Return the [x, y] coordinate for the center point of the cell that contains the specified text.  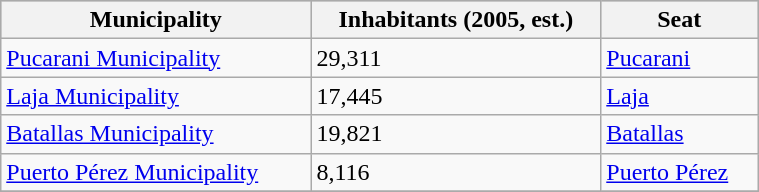
8,116 [456, 172]
Pucarani Municipality [156, 58]
19,821 [456, 134]
Municipality [156, 20]
Inhabitants (2005, est.) [456, 20]
29,311 [456, 58]
Laja Municipality [156, 96]
Pucarani [680, 58]
17,445 [456, 96]
Seat [680, 20]
Puerto Pérez [680, 172]
Batallas Municipality [156, 134]
Batallas [680, 134]
Puerto Pérez Municipality [156, 172]
Laja [680, 96]
